From the cell containing the given text, extract its center point as (x, y) coordinate. 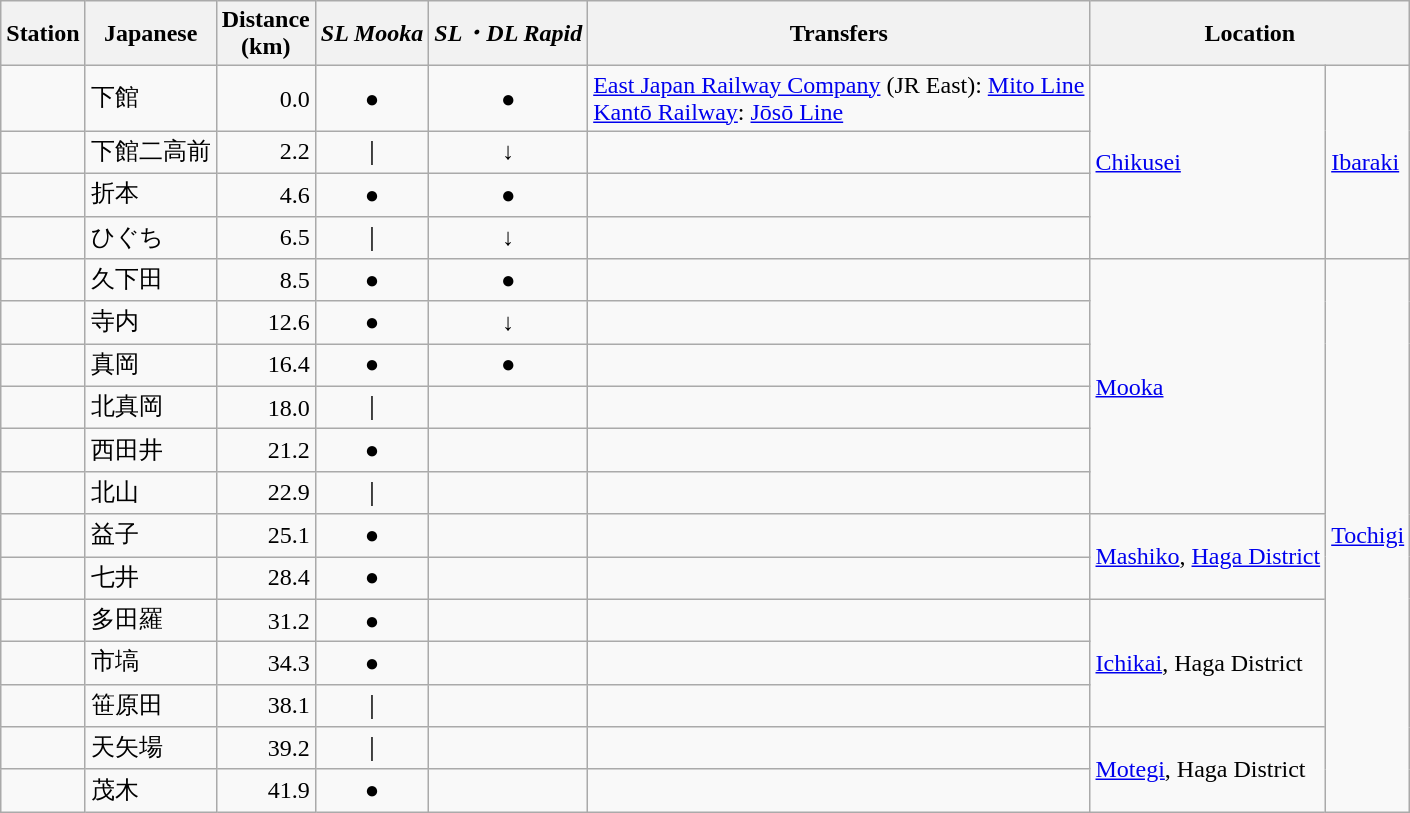
Motegi, Haga District (1208, 770)
0.0 (266, 98)
下館二高前 (150, 152)
Japanese (150, 34)
38.1 (266, 706)
Distance (km) (266, 34)
22.9 (266, 492)
久下田 (150, 280)
41.9 (266, 790)
Station (43, 34)
市塙 (150, 664)
ひぐち (150, 238)
39.2 (266, 748)
2.2 (266, 152)
4.6 (266, 194)
七井 (150, 578)
北山 (150, 492)
18.0 (266, 408)
16.4 (266, 366)
Mashiko, Haga District (1208, 556)
Ichikai, Haga District (1208, 663)
Mooka (1208, 386)
寺内 (150, 322)
天矢場 (150, 748)
Tochigi (1368, 536)
6.5 (266, 238)
Transfers (839, 34)
8.5 (266, 280)
Location (1250, 34)
12.6 (266, 322)
多田羅 (150, 620)
31.2 (266, 620)
Chikusei (1208, 162)
北真岡 (150, 408)
西田井 (150, 450)
SL Mooka (372, 34)
Ibaraki (1368, 162)
21.2 (266, 450)
East Japan Railway Company (JR East): Mito LineKantō Railway: Jōsō Line (839, 98)
25.1 (266, 536)
SL・DL Rapid (508, 34)
茂木 (150, 790)
真岡 (150, 366)
34.3 (266, 664)
28.4 (266, 578)
折本 (150, 194)
益子 (150, 536)
下館 (150, 98)
笹原田 (150, 706)
